Extract the [X, Y] coordinate from the center of the cell holding the provided text.  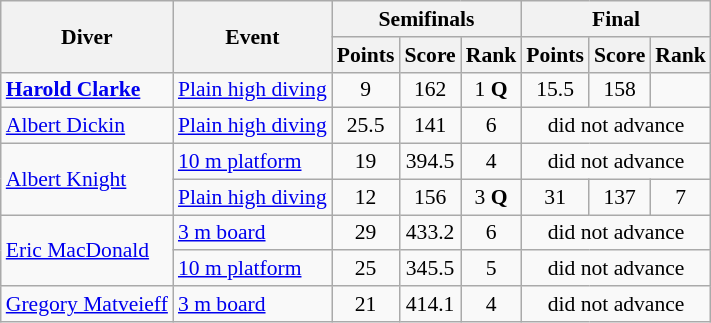
433.2 [430, 233]
19 [366, 162]
Albert Knight [87, 180]
25 [366, 269]
31 [555, 197]
Harold Clarke [87, 90]
7 [680, 197]
Final [616, 19]
29 [366, 233]
158 [620, 90]
5 [492, 269]
15.5 [555, 90]
345.5 [430, 269]
137 [620, 197]
Event [252, 36]
156 [430, 197]
1 Q [492, 90]
414.1 [430, 304]
25.5 [366, 126]
Albert Dickin [87, 126]
21 [366, 304]
Eric MacDonald [87, 250]
394.5 [430, 162]
3 Q [492, 197]
12 [366, 197]
162 [430, 90]
Gregory Matveieff [87, 304]
141 [430, 126]
Semifinals [427, 19]
Diver [87, 36]
9 [366, 90]
